Find where the given text appears and provide that cell's center as (X, Y) coordinate. 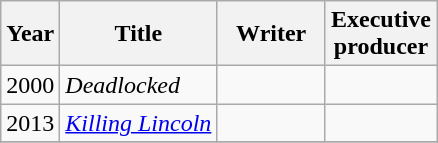
Deadlocked (138, 85)
Title (138, 34)
Writer (272, 34)
Year (30, 34)
2000 (30, 85)
Killing Lincoln (138, 123)
Executive producer (380, 34)
2013 (30, 123)
